Identify which cell holds the provided text, then report its [x, y] central coordinate. 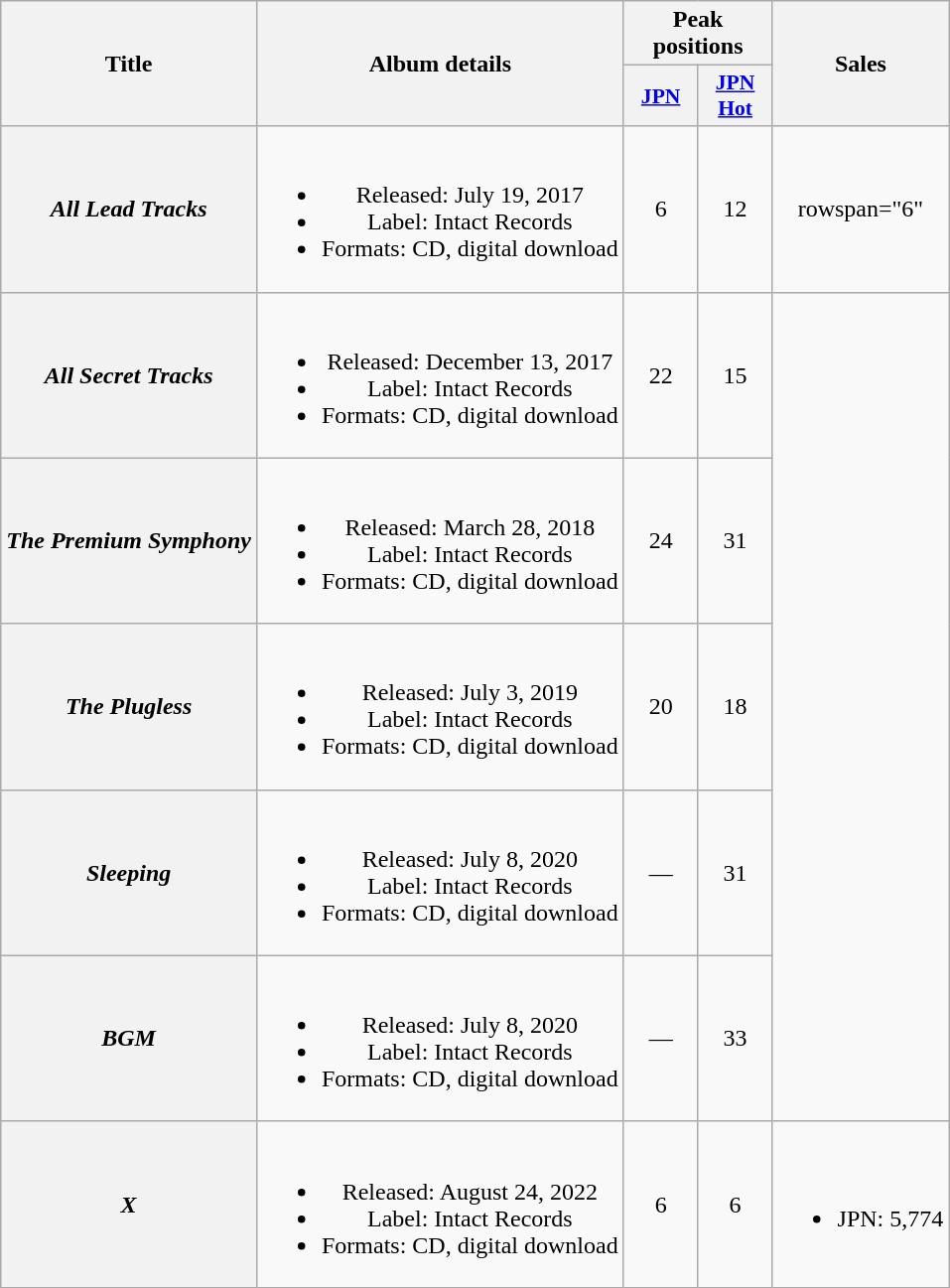
BGM [129, 1039]
Sales [861, 64]
Peak positions [698, 34]
15 [735, 375]
The Plugless [129, 707]
Released: July 19, 2017Label: Intact RecordsFormats: CD, digital download [440, 209]
Released: December 13, 2017Label: Intact RecordsFormats: CD, digital download [440, 375]
Released: July 3, 2019Label: Intact RecordsFormats: CD, digital download [440, 707]
33 [735, 1039]
X [129, 1204]
Title [129, 64]
rowspan="6" [861, 209]
JPNHot [735, 95]
Sleeping [129, 872]
JPN: 5,774 [861, 1204]
24 [661, 540]
18 [735, 707]
Released: March 28, 2018Label: Intact RecordsFormats: CD, digital download [440, 540]
All Secret Tracks [129, 375]
Released: August 24, 2022Label: Intact RecordsFormats: CD, digital download [440, 1204]
22 [661, 375]
JPN [661, 95]
12 [735, 209]
The Premium Symphony [129, 540]
Album details [440, 64]
20 [661, 707]
All Lead Tracks [129, 209]
